Capture the cell that displays the provided text and extract its [x, y] central coordinate. 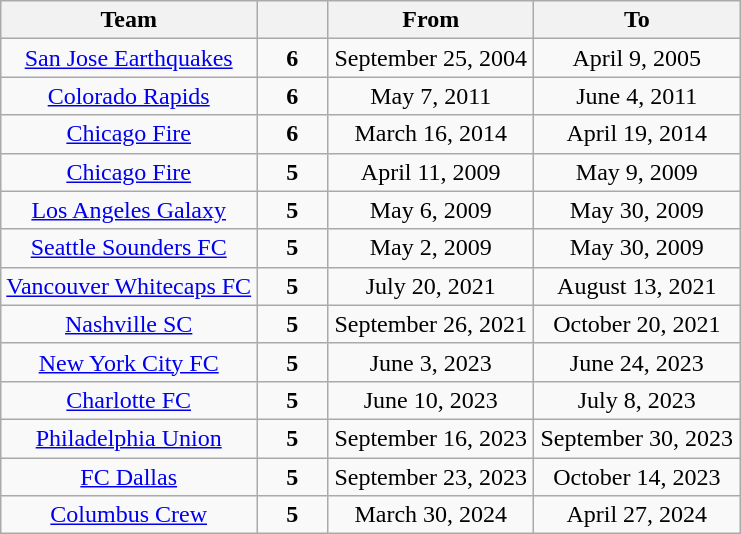
FC Dallas [129, 477]
April 11, 2009 [431, 172]
May 6, 2009 [431, 210]
September 16, 2023 [431, 438]
May 7, 2011 [431, 96]
September 25, 2004 [431, 58]
June 4, 2011 [637, 96]
March 30, 2024 [431, 515]
May 2, 2009 [431, 248]
April 19, 2014 [637, 134]
April 27, 2024 [637, 515]
New York City FC [129, 362]
Philadelphia Union [129, 438]
Colorado Rapids [129, 96]
September 23, 2023 [431, 477]
Vancouver Whitecaps FC [129, 286]
Nashville SC [129, 324]
June 3, 2023 [431, 362]
Los Angeles Galaxy [129, 210]
September 26, 2021 [431, 324]
San Jose Earthquakes [129, 58]
July 20, 2021 [431, 286]
July 8, 2023 [637, 400]
April 9, 2005 [637, 58]
Charlotte FC [129, 400]
June 10, 2023 [431, 400]
From [431, 20]
September 30, 2023 [637, 438]
October 14, 2023 [637, 477]
October 20, 2021 [637, 324]
June 24, 2023 [637, 362]
March 16, 2014 [431, 134]
Seattle Sounders FC [129, 248]
May 9, 2009 [637, 172]
Team [129, 20]
August 13, 2021 [637, 286]
To [637, 20]
Columbus Crew [129, 515]
